Capture the cell that displays the provided text and extract its (x, y) central coordinate. 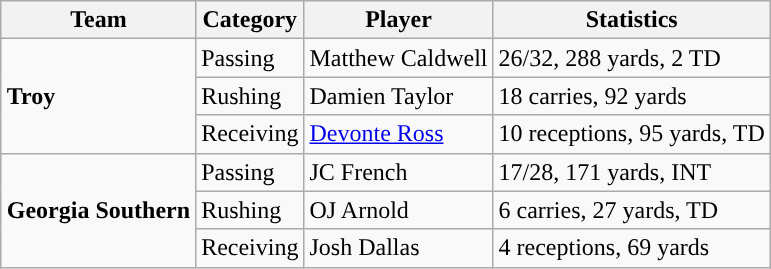
Team (98, 20)
Damien Taylor (398, 96)
Devonte Ross (398, 134)
18 carries, 92 yards (632, 96)
Georgia Southern (98, 210)
10 receptions, 95 yards, TD (632, 134)
Troy (98, 96)
4 receptions, 69 yards (632, 248)
OJ Arnold (398, 210)
JC French (398, 172)
26/32, 288 yards, 2 TD (632, 58)
6 carries, 27 yards, TD (632, 210)
Statistics (632, 20)
17/28, 171 yards, INT (632, 172)
Josh Dallas (398, 248)
Player (398, 20)
Category (250, 20)
Matthew Caldwell (398, 58)
